Find where the given text appears and provide that cell's center as (X, Y) coordinate. 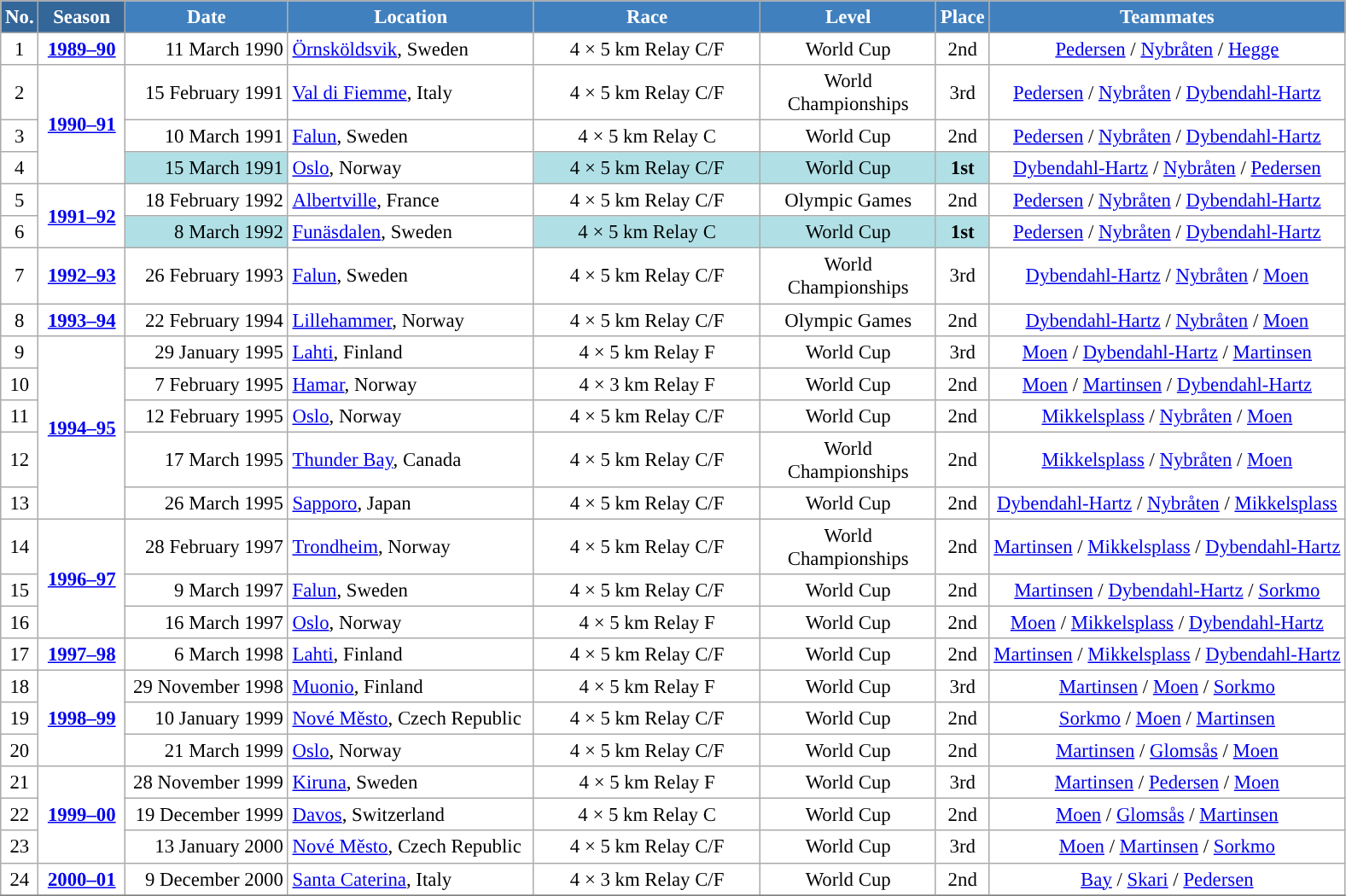
8 March 1992 (207, 233)
9 March 1997 (207, 591)
1996–97 (82, 579)
Martinsen / Glomsås / Moen (1168, 751)
29 November 1998 (207, 687)
21 March 1999 (207, 751)
22 (20, 815)
Martinsen / Pedersen / Moen (1168, 783)
Albertville, France (411, 201)
Lillehammer, Norway (411, 320)
5 (20, 201)
3 (20, 137)
Moen / Martinsen / Dybendahl-Hartz (1168, 384)
20 (20, 751)
24 (20, 879)
No. (20, 17)
Moen / Martinsen / Sorkmo (1168, 847)
19 December 1999 (207, 815)
Davos, Switzerland (411, 815)
Funäsdalen, Sweden (411, 233)
15 February 1991 (207, 92)
17 (20, 655)
23 (20, 847)
Kiruna, Sweden (411, 783)
Place (962, 17)
26 March 1995 (207, 503)
18 February 1992 (207, 201)
10 March 1991 (207, 137)
Race (647, 17)
14 (20, 546)
6 March 1998 (207, 655)
12 (20, 459)
1997–98 (82, 655)
Level (848, 17)
Val di Fiemme, Italy (411, 92)
15 March 1991 (207, 168)
2000–01 (82, 879)
9 (20, 352)
13 (20, 503)
9 December 2000 (207, 879)
8 (20, 320)
28 February 1997 (207, 546)
1990–91 (82, 125)
4 × 3 km Relay C/F (647, 879)
Dybendahl-Hartz / Nybråten / Mikkelsplass (1168, 503)
1999–00 (82, 814)
1992–93 (82, 276)
4 × 3 km Relay F (647, 384)
11 March 1990 (207, 49)
Santa Caterina, Italy (411, 879)
16 March 1997 (207, 622)
1991–92 (82, 217)
16 (20, 622)
1993–94 (82, 320)
7 (20, 276)
6 (20, 233)
Moen / Mikkelsplass / Dybendahl-Hartz (1168, 622)
10 (20, 384)
22 February 1994 (207, 320)
13 January 2000 (207, 847)
1989–90 (82, 49)
Sapporo, Japan (411, 503)
Örnsköldsvik, Sweden (411, 49)
Moen / Glomsås / Martinsen (1168, 815)
1998–99 (82, 719)
15 (20, 591)
29 January 1995 (207, 352)
28 November 1999 (207, 783)
Season (82, 17)
Thunder Bay, Canada (411, 459)
26 February 1993 (207, 276)
Sorkmo / Moen / Martinsen (1168, 719)
1994–95 (82, 427)
Hamar, Norway (411, 384)
1 (20, 49)
19 (20, 719)
21 (20, 783)
Location (411, 17)
Martinsen / Moen / Sorkmo (1168, 687)
Bay / Skari / Pedersen (1168, 879)
Trondheim, Norway (411, 546)
12 February 1995 (207, 416)
Date (207, 17)
18 (20, 687)
Muonio, Finland (411, 687)
7 February 1995 (207, 384)
Teammates (1168, 17)
Pedersen / Nybråten / Hegge (1168, 49)
Moen / Dybendahl-Hartz / Martinsen (1168, 352)
Martinsen / Dybendahl-Hartz / Sorkmo (1168, 591)
2 (20, 92)
4 (20, 168)
Dybendahl-Hartz / Nybråten / Pedersen (1168, 168)
10 January 1999 (207, 719)
17 March 1995 (207, 459)
11 (20, 416)
